Output the (x, y) coordinate of the center of the cell containing the given text.  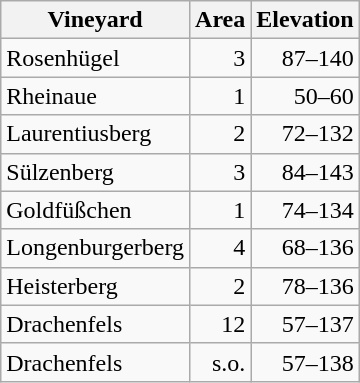
68–136 (305, 248)
Rheinaue (96, 96)
Area (220, 20)
74–134 (305, 210)
Rosenhügel (96, 58)
Elevation (305, 20)
Laurentiusberg (96, 134)
87–140 (305, 58)
Goldfüßchen (96, 210)
50–60 (305, 96)
12 (220, 324)
Heisterberg (96, 286)
Vineyard (96, 20)
s.o. (220, 362)
4 (220, 248)
72–132 (305, 134)
Sülzenberg (96, 172)
57–138 (305, 362)
84–143 (305, 172)
78–136 (305, 286)
57–137 (305, 324)
Longenburgerberg (96, 248)
